Scan for the cell matching the given text and deliver its (x, y) coordinate at center. 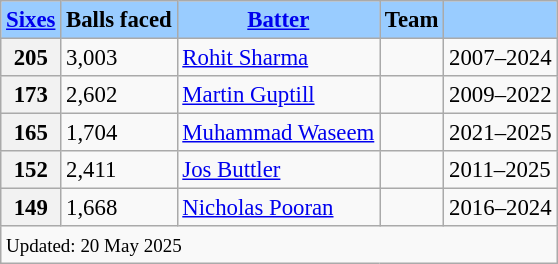
Balls faced (119, 20)
Muhammad Waseem (278, 133)
2009–2022 (500, 95)
1,668 (119, 208)
3,003 (119, 58)
165 (31, 133)
1,704 (119, 133)
173 (31, 95)
Sixes (31, 20)
Martin Guptill (278, 95)
Rohit Sharma (278, 58)
Team (412, 20)
2016–2024 (500, 208)
152 (31, 170)
2,411 (119, 170)
Updated: 20 May 2025 (279, 245)
Nicholas Pooran (278, 208)
2011–2025 (500, 170)
Batter (278, 20)
2,602 (119, 95)
2007–2024 (500, 58)
2021–2025 (500, 133)
205 (31, 58)
Jos Buttler (278, 170)
149 (31, 208)
